Provide the (x, y) coordinate of the cell's center where the given text is located.  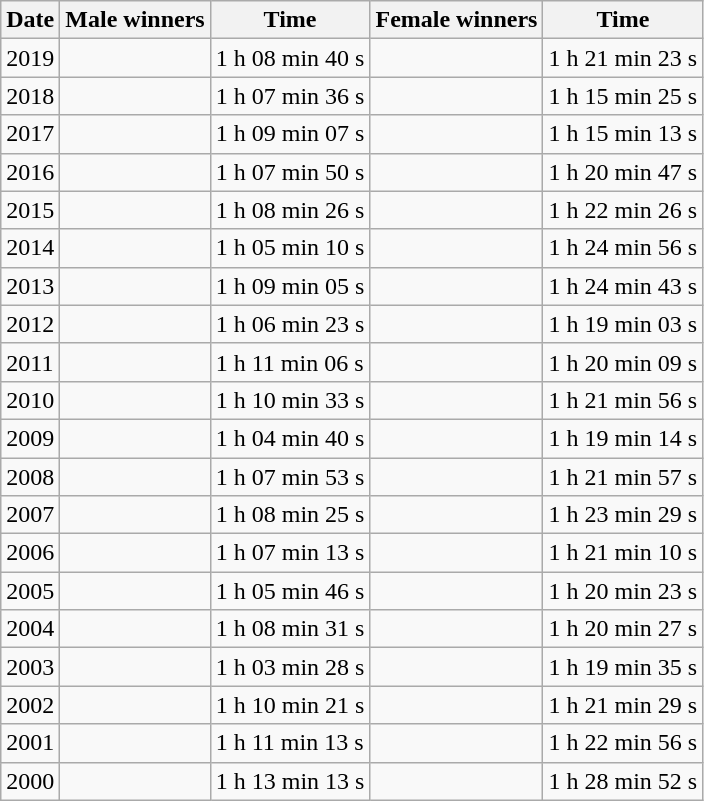
1 h 15 min 13 s (623, 134)
1 h 22 min 26 s (623, 210)
1 h 09 min 05 s (290, 286)
2003 (30, 667)
2018 (30, 96)
Female winners (456, 20)
1 h 11 min 06 s (290, 362)
1 h 11 min 13 s (290, 743)
1 h 28 min 52 s (623, 781)
1 h 21 min 29 s (623, 705)
1 h 08 min 40 s (290, 58)
1 h 21 min 57 s (623, 477)
2002 (30, 705)
1 h 24 min 56 s (623, 248)
1 h 21 min 23 s (623, 58)
2016 (30, 172)
1 h 05 min 10 s (290, 248)
1 h 03 min 28 s (290, 667)
1 h 07 min 53 s (290, 477)
2001 (30, 743)
2010 (30, 400)
1 h 23 min 29 s (623, 515)
1 h 22 min 56 s (623, 743)
1 h 15 min 25 s (623, 96)
2015 (30, 210)
2011 (30, 362)
1 h 07 min 50 s (290, 172)
1 h 05 min 46 s (290, 591)
1 h 09 min 07 s (290, 134)
1 h 07 min 13 s (290, 553)
1 h 08 min 31 s (290, 629)
1 h 24 min 43 s (623, 286)
1 h 10 min 21 s (290, 705)
2019 (30, 58)
1 h 07 min 36 s (290, 96)
2013 (30, 286)
1 h 20 min 23 s (623, 591)
2014 (30, 248)
2005 (30, 591)
1 h 04 min 40 s (290, 438)
2004 (30, 629)
1 h 20 min 47 s (623, 172)
2017 (30, 134)
2008 (30, 477)
2006 (30, 553)
2009 (30, 438)
Date (30, 20)
1 h 20 min 09 s (623, 362)
1 h 20 min 27 s (623, 629)
1 h 19 min 03 s (623, 324)
1 h 19 min 14 s (623, 438)
1 h 10 min 33 s (290, 400)
1 h 06 min 23 s (290, 324)
1 h 19 min 35 s (623, 667)
2000 (30, 781)
1 h 21 min 56 s (623, 400)
1 h 21 min 10 s (623, 553)
2007 (30, 515)
1 h 08 min 26 s (290, 210)
Male winners (135, 20)
2012 (30, 324)
1 h 08 min 25 s (290, 515)
1 h 13 min 13 s (290, 781)
